From the cell containing the given text, extract its center point as [x, y] coordinate. 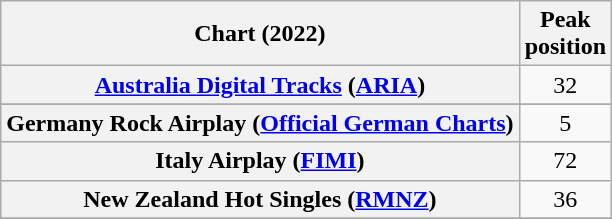
72 [565, 161]
32 [565, 85]
36 [565, 199]
5 [565, 123]
Australia Digital Tracks (ARIA) [260, 85]
Peakposition [565, 34]
Germany Rock Airplay (Official German Charts) [260, 123]
New Zealand Hot Singles (RMNZ) [260, 199]
Italy Airplay (FIMI) [260, 161]
Chart (2022) [260, 34]
